Find where the given text appears and provide that cell's center as [X, Y] coordinate. 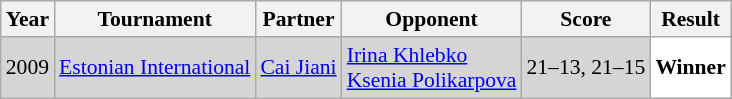
Partner [298, 19]
Irina Khlebko Ksenia Polikarpova [432, 68]
Score [586, 19]
Tournament [154, 19]
2009 [28, 68]
Opponent [432, 19]
Cai Jiani [298, 68]
Winner [690, 68]
Result [690, 19]
Estonian International [154, 68]
21–13, 21–15 [586, 68]
Year [28, 19]
